Find where the given text appears and provide that cell's center as [x, y] coordinate. 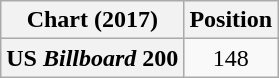
US Billboard 200 [92, 58]
148 [231, 58]
Position [231, 20]
Chart (2017) [92, 20]
